Locate the cell with the specified text and output its (x, y) center coordinate. 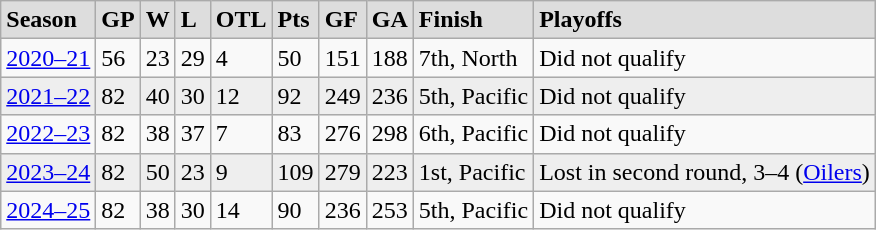
223 (390, 172)
276 (342, 134)
56 (118, 58)
2023–24 (48, 172)
L (192, 20)
249 (342, 96)
2022–23 (48, 134)
14 (241, 210)
90 (296, 210)
253 (390, 210)
92 (296, 96)
2021–22 (48, 96)
6th, Pacific (473, 134)
4 (241, 58)
Finish (473, 20)
298 (390, 134)
7th, North (473, 58)
7 (241, 134)
12 (241, 96)
Playoffs (705, 20)
29 (192, 58)
Lost in second round, 3–4 (Oilers) (705, 172)
40 (158, 96)
37 (192, 134)
GA (390, 20)
2024–25 (48, 210)
1st, Pacific (473, 172)
GF (342, 20)
W (158, 20)
OTL (241, 20)
188 (390, 58)
279 (342, 172)
Season (48, 20)
2020–21 (48, 58)
9 (241, 172)
Pts (296, 20)
151 (342, 58)
GP (118, 20)
83 (296, 134)
109 (296, 172)
